Capture the cell that displays the provided text and extract its (X, Y) central coordinate. 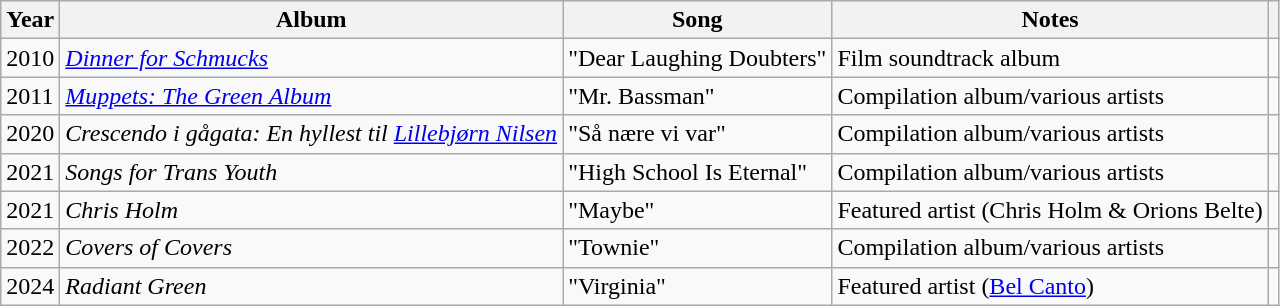
Year (30, 20)
"High School Is Eternal" (698, 172)
Film soundtrack album (1050, 58)
Crescendo i gågata: En hyllest til Lillebjørn Nilsen (312, 134)
Radiant Green (312, 286)
2022 (30, 248)
"Så nære vi var" (698, 134)
Song (698, 20)
"Virginia" (698, 286)
"Maybe" (698, 210)
Muppets: The Green Album (312, 96)
Dinner for Schmucks (312, 58)
2020 (30, 134)
Album (312, 20)
Covers of Covers (312, 248)
"Dear Laughing Doubters" (698, 58)
Notes (1050, 20)
2010 (30, 58)
2011 (30, 96)
Chris Holm (312, 210)
2024 (30, 286)
Featured artist (Bel Canto) (1050, 286)
Featured artist (Chris Holm & Orions Belte) (1050, 210)
"Mr. Bassman" (698, 96)
Songs for Trans Youth (312, 172)
"Townie" (698, 248)
